Scan for the cell matching the given text and deliver its (x, y) coordinate at center. 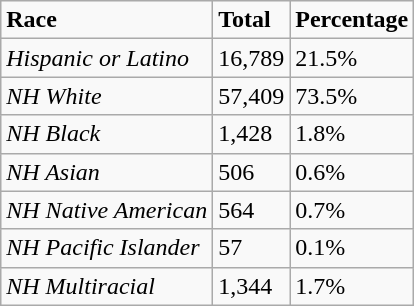
NH Multiracial (107, 286)
NH Native American (107, 210)
21.5% (352, 58)
1,344 (252, 286)
564 (252, 210)
0.1% (352, 248)
NH Asian (107, 172)
1,428 (252, 134)
1.8% (352, 134)
57 (252, 248)
16,789 (252, 58)
NH Pacific Islander (107, 248)
0.6% (352, 172)
Total (252, 20)
1.7% (352, 286)
57,409 (252, 96)
Hispanic or Latino (107, 58)
Race (107, 20)
NH White (107, 96)
Percentage (352, 20)
0.7% (352, 210)
506 (252, 172)
NH Black (107, 134)
73.5% (352, 96)
